Locate the cell with the specified text and output its (x, y) center coordinate. 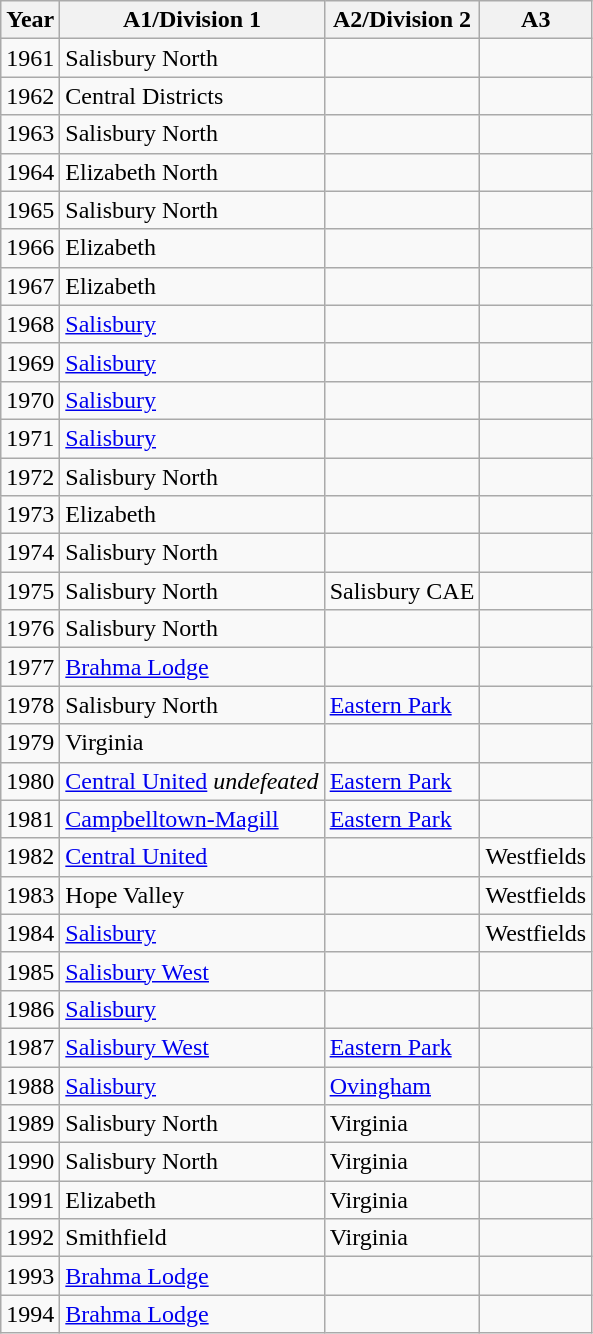
1984 (30, 933)
A3 (536, 20)
1961 (30, 58)
1973 (30, 515)
1991 (30, 1200)
1981 (30, 819)
1975 (30, 591)
1972 (30, 477)
Central United (192, 857)
1994 (30, 1314)
1977 (30, 667)
Central Districts (192, 96)
1979 (30, 743)
1990 (30, 1162)
1988 (30, 1085)
1982 (30, 857)
1993 (30, 1276)
Hope Valley (192, 895)
1963 (30, 134)
1974 (30, 553)
Salisbury CAE (402, 591)
1968 (30, 324)
1978 (30, 705)
1989 (30, 1124)
1969 (30, 362)
1967 (30, 286)
Ovingham (402, 1085)
1964 (30, 172)
1987 (30, 1047)
Central United undefeated (192, 781)
A2/Division 2 (402, 20)
1970 (30, 400)
A1/Division 1 (192, 20)
1983 (30, 895)
Elizabeth North (192, 172)
1976 (30, 629)
Campbelltown-Magill (192, 819)
1985 (30, 971)
1986 (30, 1009)
1966 (30, 248)
1992 (30, 1238)
1971 (30, 438)
Smithfield (192, 1238)
Year (30, 20)
1980 (30, 781)
1965 (30, 210)
1962 (30, 96)
